Return [X, Y] of the center of cell containing provided text 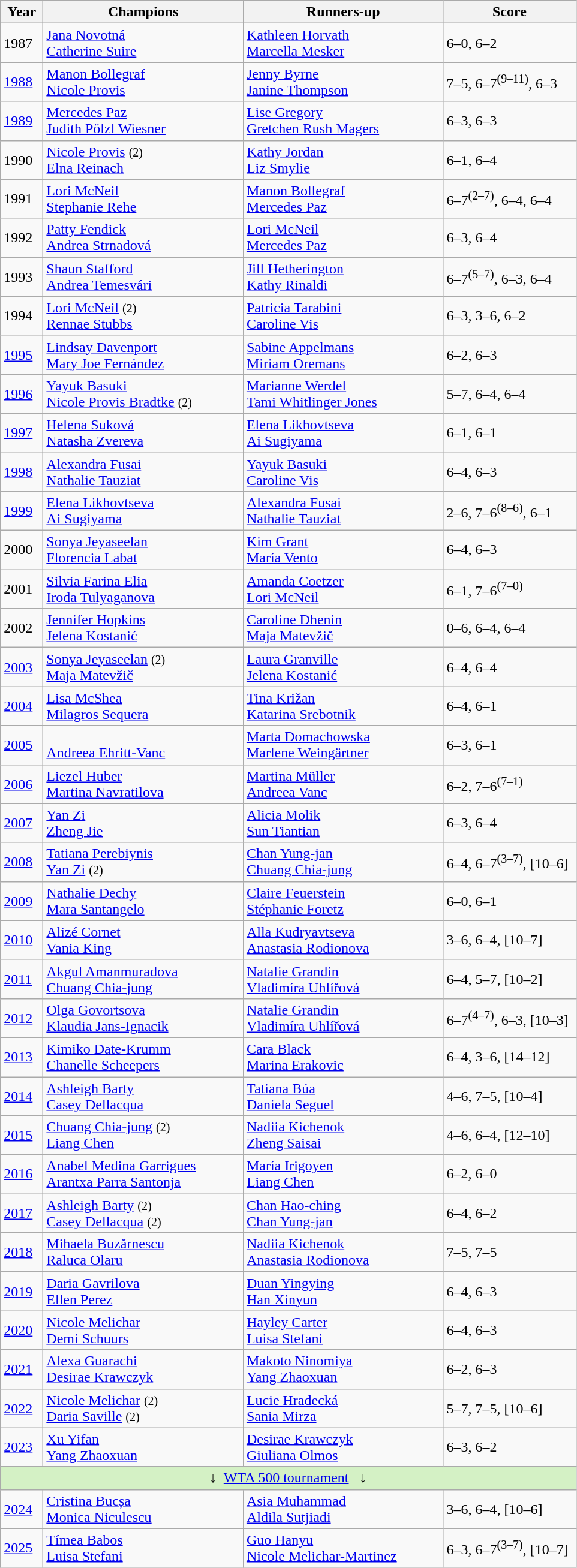
6–3, 6–1 [510, 745]
Shaun Stafford Andrea Temesvári [143, 277]
6–3, 6–2 [510, 1447]
6–3, 6–7(3–7), [10–7] [510, 1548]
6–2, 7–6(7–1) [510, 784]
Hayley Carter Luisa Stefani [343, 1330]
Lori McNeil Stephanie Rehe [143, 199]
6–3, 3–6, 6–2 [510, 315]
Patty Fendick Andrea Strnadová [143, 237]
Guo Hanyu Nicole Melichar-Martinez [343, 1548]
2005 [22, 745]
2015 [22, 1136]
Akgul Amanmuradova Chuang Chia-jung [143, 979]
1990 [22, 159]
Chan Hao-ching Chan Yung-jan [343, 1214]
1994 [22, 315]
Olga Govortsova Klaudia Jans-Ignacik [143, 1018]
Lise Gregory Gretchen Rush Magers [343, 121]
2004 [22, 706]
6–1, 6–4 [510, 159]
Tina Križan Katarina Srebotnik [343, 706]
Yan Zi Zheng Jie [143, 823]
Nicole Melichar Demi Schuurs [143, 1330]
Lisa McShea Milagros Sequera [143, 706]
5–7, 6–4, 6–4 [510, 393]
1992 [22, 237]
Desirae Krawczyk Giuliana Olmos [343, 1447]
6–3, 6–3 [510, 121]
Kim Grant María Vento [343, 550]
5–7, 7–5, [10–6] [510, 1408]
Alizé Cornet Vania King [143, 940]
Asia Muhammad Aldila Sutjiadi [343, 1509]
Ashleigh Barty (2) Casey Dellacqua (2) [143, 1214]
Chuang Chia-jung (2) Liang Chen [143, 1136]
2019 [22, 1292]
Tatiana Búa Daniela Seguel [343, 1096]
Jana Novotná Catherine Suire [143, 43]
2003 [22, 667]
Nicole Melichar (2) Daria Saville (2) [143, 1408]
Xu Yifan Yang Zhaoxuan [143, 1447]
2–6, 7–6(8–6), 6–1 [510, 511]
0–6, 6–4, 6–4 [510, 628]
Mercedes Paz Judith Pölzl Wiesner [143, 121]
Anabel Medina Garrigues Arantxa Parra Santonja [143, 1174]
Runners-up [343, 12]
6–4, 3–6, [14–12] [510, 1057]
7–5, 6–7(9–11), 6–3 [510, 82]
Martina Müller Andreea Vanc [343, 784]
2023 [22, 1447]
Champions [143, 12]
Nadiia Kichenok Zheng Saisai [343, 1136]
Alicia Molik Sun Tiantian [343, 823]
6–7(5–7), 6–3, 6–4 [510, 277]
6–1, 7–6(7–0) [510, 589]
1998 [22, 471]
Caroline Dhenin Maja Matevžič [343, 628]
2012 [22, 1018]
1991 [22, 199]
1989 [22, 121]
6–4, 5–7, [10–2] [510, 979]
2002 [22, 628]
2011 [22, 979]
4–6, 7–5, [10–4] [510, 1096]
Sabine Appelmans Miriam Oremans [343, 355]
Sonya Jeyaseelan (2) Maja Matevžič [143, 667]
Tímea Babos Luisa Stefani [143, 1548]
6–7(4–7), 6–3, [10–3] [510, 1018]
2022 [22, 1408]
Yayuk Basuki Nicole Provis Bradtke (2) [143, 393]
Laura Granville Jelena Kostanić [343, 667]
Daria Gavrilova Ellen Perez [143, 1292]
6–7(2–7), 6–4, 6–4 [510, 199]
Sonya Jeyaseelan Florencia Labat [143, 550]
3–6, 6–4, [10–6] [510, 1509]
Nadiia Kichenok Anastasia Rodionova [343, 1252]
7–5, 7–5 [510, 1252]
Marta Domachowska Marlene Weingärtner [343, 745]
Kimiko Date-Krumm Chanelle Scheepers [143, 1057]
Andreea Ehritt-Vanc [143, 745]
2018 [22, 1252]
María Irigoyen Liang Chen [343, 1174]
2024 [22, 1509]
1995 [22, 355]
Nathalie Dechy Mara Santangelo [143, 901]
Helena Suková Natasha Zvereva [143, 433]
1993 [22, 277]
Kathleen Horvath Marcella Mesker [343, 43]
6–2, 6–0 [510, 1174]
Yayuk Basuki Caroline Vis [343, 471]
Duan Yingying Han Xinyun [343, 1292]
3–6, 6–4, [10–7] [510, 940]
2000 [22, 550]
Kathy Jordan Liz Smylie [343, 159]
1996 [22, 393]
1987 [22, 43]
Marianne Werdel Tami Whitlinger Jones [343, 393]
6–4, 6–7(3–7), [10–6] [510, 862]
Silvia Farina Elia Iroda Tulyaganova [143, 589]
Liezel Huber Martina Navratilova [143, 784]
2010 [22, 940]
Lucie Hradecká Sania Mirza [343, 1408]
2008 [22, 862]
2006 [22, 784]
Cara Black Marina Erakovic [343, 1057]
6–4, 6–4 [510, 667]
Patricia Tarabini Caroline Vis [343, 315]
2020 [22, 1330]
2017 [22, 1214]
6–0, 6–2 [510, 43]
Amanda Coetzer Lori McNeil [343, 589]
4–6, 6–4, [12–10] [510, 1136]
2009 [22, 901]
Nicole Provis (2) Elna Reinach [143, 159]
Score [510, 12]
Jennifer Hopkins Jelena Kostanić [143, 628]
Year [22, 12]
Jill Hetherington Kathy Rinaldi [343, 277]
Makoto Ninomiya Yang Zhaoxuan [343, 1370]
Lori McNeil Mercedes Paz [343, 237]
2013 [22, 1057]
Mihaela Buzărnescu Raluca Olaru [143, 1252]
Alexa Guarachi Desirae Krawczyk [143, 1370]
Lori McNeil (2) Rennae Stubbs [143, 315]
2001 [22, 589]
6–1, 6–1 [510, 433]
Chan Yung-jan Chuang Chia-jung [343, 862]
1988 [22, 82]
Cristina Bucșa Monica Niculescu [143, 1509]
6–4, 6–1 [510, 706]
2014 [22, 1096]
2025 [22, 1548]
2007 [22, 823]
2016 [22, 1174]
Lindsay Davenport Mary Joe Fernández [143, 355]
Manon Bollegraf Mercedes Paz [343, 199]
Claire Feuerstein Stéphanie Foretz [343, 901]
↓ WTA 500 tournament ↓ [288, 1478]
6–0, 6–1 [510, 901]
1999 [22, 511]
Ashleigh Barty Casey Dellacqua [143, 1096]
Jenny Byrne Janine Thompson [343, 82]
6–4, 6–2 [510, 1214]
Tatiana Perebiynis Yan Zi (2) [143, 862]
Alla Kudryavtseva Anastasia Rodionova [343, 940]
Manon Bollegraf Nicole Provis [143, 82]
2021 [22, 1370]
1997 [22, 433]
